Provide the [x, y] coordinate of the cell's center where the given text is located.  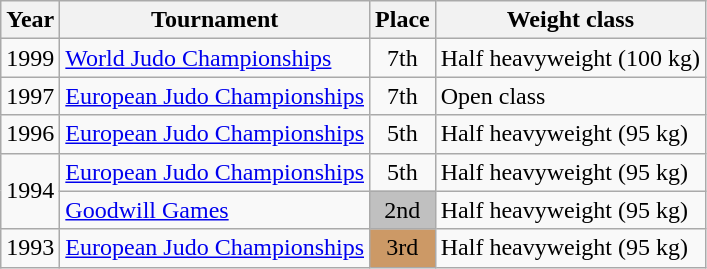
Year [30, 20]
Half heavyweight (100 kg) [570, 58]
2nd [403, 210]
Tournament [215, 20]
3rd [403, 248]
World Judo Championships [215, 58]
1993 [30, 248]
1994 [30, 191]
Weight class [570, 20]
Open class [570, 96]
1997 [30, 96]
1999 [30, 58]
Goodwill Games [215, 210]
Place [403, 20]
1996 [30, 134]
